Return (X, Y) of the center of cell containing provided text 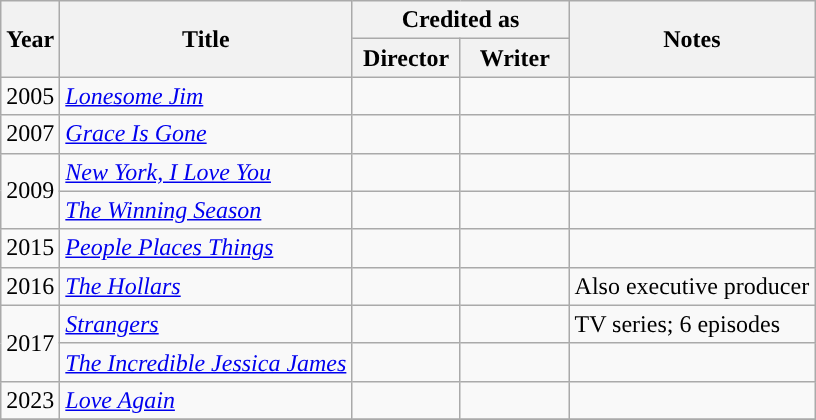
2007 (30, 134)
Lonesome Jim (206, 96)
2023 (30, 400)
Strangers (206, 324)
2017 (30, 343)
2015 (30, 248)
The Hollars (206, 286)
Year (30, 39)
Director (406, 58)
2016 (30, 286)
2005 (30, 96)
Grace Is Gone (206, 134)
Writer (514, 58)
Credited as (460, 20)
2009 (30, 191)
The Winning Season (206, 210)
Title (206, 39)
People Places Things (206, 248)
Love Again (206, 400)
Also executive producer (692, 286)
New York, I Love You (206, 172)
The Incredible Jessica James (206, 362)
Notes (692, 39)
TV series; 6 episodes (692, 324)
